Pinpoint the cell where the given text exists, returning its (X, Y) midpoint coordinate. 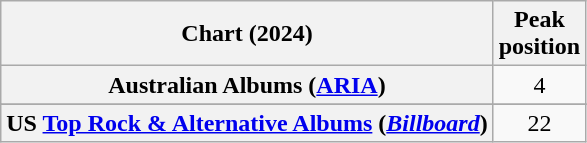
Australian Albums (ARIA) (247, 85)
22 (539, 123)
Chart (2024) (247, 34)
Peakposition (539, 34)
4 (539, 85)
US Top Rock & Alternative Albums (Billboard) (247, 123)
